Provide the (x, y) coordinate of the cell's center where the given text is located.  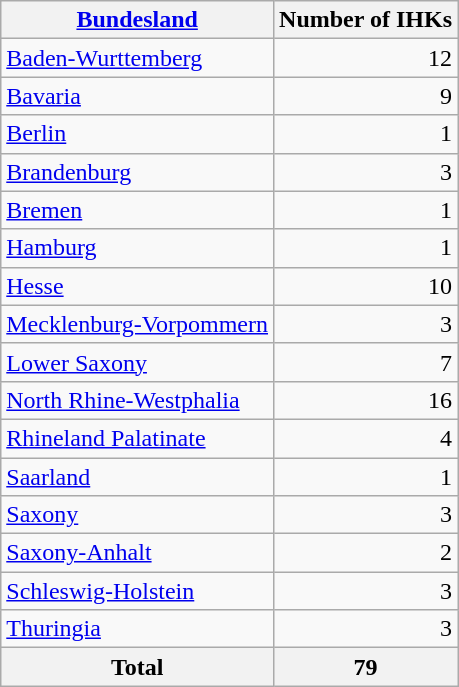
Schleswig-Holstein (138, 591)
7 (366, 362)
Hamburg (138, 248)
Number of IHKs (366, 20)
2 (366, 553)
4 (366, 438)
16 (366, 400)
Bundesland (138, 20)
Bavaria (138, 96)
Rhineland Palatinate (138, 438)
Mecklenburg-Vorpommern (138, 324)
Baden-Wurttemberg (138, 58)
12 (366, 58)
79 (366, 667)
Berlin (138, 134)
9 (366, 96)
Thuringia (138, 629)
Saxony (138, 515)
Hesse (138, 286)
Bremen (138, 210)
Saarland (138, 477)
North Rhine-Westphalia (138, 400)
Lower Saxony (138, 362)
Brandenburg (138, 172)
Total (138, 667)
10 (366, 286)
Saxony-Anhalt (138, 553)
